Locate the cell with the specified text and output its [X, Y] center coordinate. 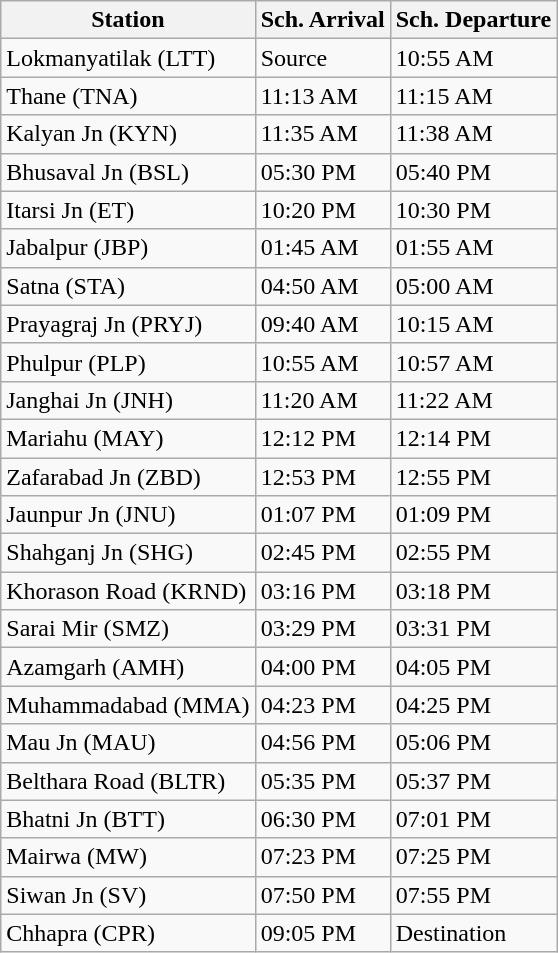
04:50 AM [322, 286]
Sch. Departure [474, 20]
11:15 AM [474, 96]
Mairwa (MW) [128, 857]
04:23 PM [322, 705]
03:31 PM [474, 629]
Jaunpur Jn (JNU) [128, 515]
05:37 PM [474, 781]
Belthara Road (BLTR) [128, 781]
03:29 PM [322, 629]
07:23 PM [322, 857]
Mariahu (MAY) [128, 438]
Bhusaval Jn (BSL) [128, 172]
Prayagraj Jn (PRYJ) [128, 324]
07:25 PM [474, 857]
05:40 PM [474, 172]
01:07 PM [322, 515]
Lokmanyatilak (LTT) [128, 58]
07:50 PM [322, 895]
Sch. Arrival [322, 20]
12:55 PM [474, 477]
Muhammadabad (MMA) [128, 705]
03:16 PM [322, 591]
05:35 PM [322, 781]
09:40 AM [322, 324]
Source [322, 58]
Janghai Jn (JNH) [128, 400]
11:22 AM [474, 400]
02:55 PM [474, 553]
Chhapra (CPR) [128, 933]
04:56 PM [322, 743]
Siwan Jn (SV) [128, 895]
11:13 AM [322, 96]
01:55 AM [474, 248]
Azamgarh (AMH) [128, 667]
11:35 AM [322, 134]
07:01 PM [474, 819]
04:05 PM [474, 667]
10:15 AM [474, 324]
12:12 PM [322, 438]
12:53 PM [322, 477]
Itarsi Jn (ET) [128, 210]
06:30 PM [322, 819]
Destination [474, 933]
10:20 PM [322, 210]
01:09 PM [474, 515]
07:55 PM [474, 895]
10:30 PM [474, 210]
Phulpur (PLP) [128, 362]
Bhatni Jn (BTT) [128, 819]
Zafarabad Jn (ZBD) [128, 477]
12:14 PM [474, 438]
05:06 PM [474, 743]
09:05 PM [322, 933]
05:00 AM [474, 286]
Kalyan Jn (KYN) [128, 134]
04:00 PM [322, 667]
Sarai Mir (SMZ) [128, 629]
11:38 AM [474, 134]
04:25 PM [474, 705]
Mau Jn (MAU) [128, 743]
Thane (TNA) [128, 96]
Satna (STA) [128, 286]
Station [128, 20]
02:45 PM [322, 553]
Shahganj Jn (SHG) [128, 553]
03:18 PM [474, 591]
11:20 AM [322, 400]
Khorason Road (KRND) [128, 591]
Jabalpur (JBP) [128, 248]
10:57 AM [474, 362]
01:45 AM [322, 248]
05:30 PM [322, 172]
